Find where the given text appears and provide that cell's center as (x, y) coordinate. 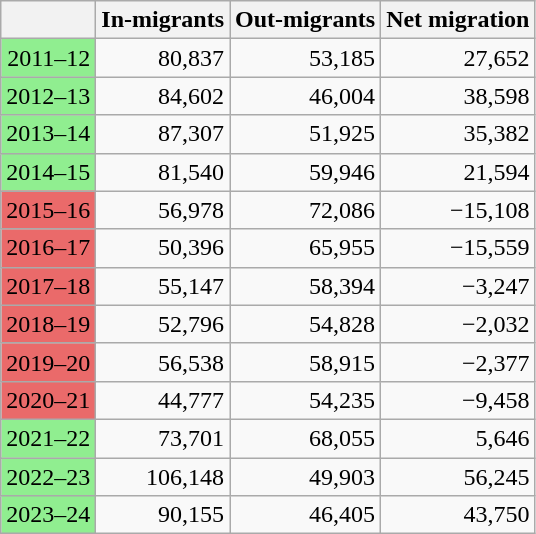
2020–21 (48, 400)
73,701 (163, 438)
In-migrants (163, 20)
87,307 (163, 134)
90,155 (163, 515)
−9,458 (458, 400)
84,602 (163, 96)
54,235 (306, 400)
56,538 (163, 362)
56,245 (458, 477)
46,405 (306, 515)
2017–18 (48, 286)
5,646 (458, 438)
50,396 (163, 248)
35,382 (458, 134)
Net migration (458, 20)
54,828 (306, 324)
56,978 (163, 210)
21,594 (458, 172)
43,750 (458, 515)
2013–14 (48, 134)
−3,247 (458, 286)
68,055 (306, 438)
51,925 (306, 134)
27,652 (458, 58)
2021–22 (48, 438)
2012–13 (48, 96)
44,777 (163, 400)
−2,377 (458, 362)
58,394 (306, 286)
46,004 (306, 96)
59,946 (306, 172)
2011–12 (48, 58)
58,915 (306, 362)
2019–20 (48, 362)
38,598 (458, 96)
−15,559 (458, 248)
55,147 (163, 286)
65,955 (306, 248)
2015–16 (48, 210)
81,540 (163, 172)
2018–19 (48, 324)
53,185 (306, 58)
52,796 (163, 324)
2023–24 (48, 515)
80,837 (163, 58)
2016–17 (48, 248)
72,086 (306, 210)
49,903 (306, 477)
2014–15 (48, 172)
−2,032 (458, 324)
Out-migrants (306, 20)
2022–23 (48, 477)
106,148 (163, 477)
−15,108 (458, 210)
